Extract the (x, y) coordinate from the center of the cell holding the provided text.  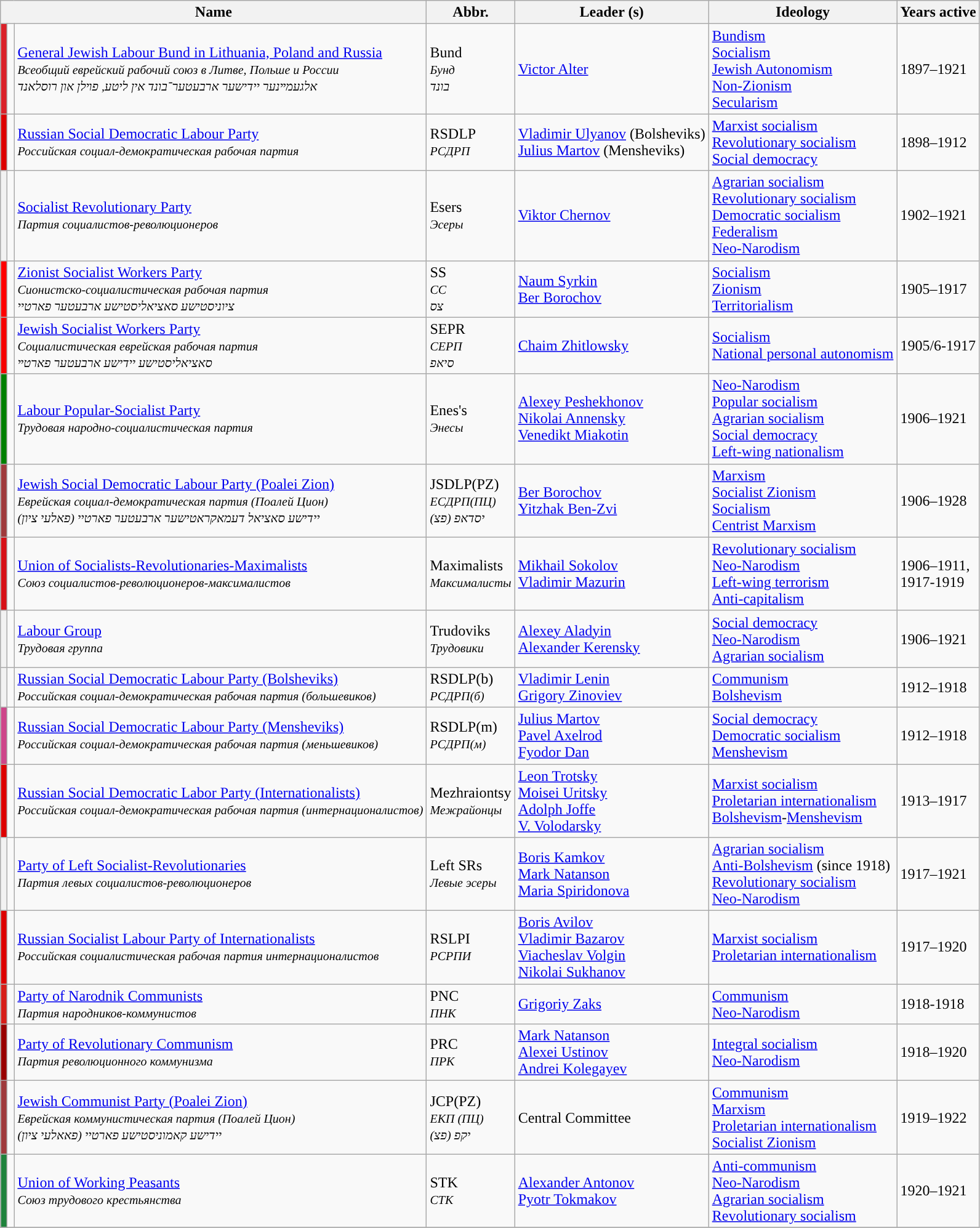
Socialist Revolutionary PartyПартия социалистов-революционеров (220, 216)
PNCПНК (470, 1004)
Alexey PeshekhonovNikolai AnnenskyVenedikt Miakotin (612, 419)
SocialismNational personal autonomism (803, 345)
MaximalistsМаксималисты (470, 574)
Boris KamkovMark NatansonMaria Spiridonova (612, 875)
Party of Left Socialist-RevolutionariesПартия левых социалистов-революционеров (220, 875)
JСP(PZ)ЕКП (ПЦ)יקפ (פצ) (470, 1117)
Boris AvilovVladimir BazarovViacheslav VolginNikolai Sukhanov (612, 947)
Vladimir Ulyanov (Bolsheviks)Julius Martov (Mensheviks) (612, 142)
STKСТК (470, 1191)
Union of Working PeasantsСоюз трудового крестьянства (220, 1191)
Chaim Zhitlowsky (612, 345)
MarxismSocialist ZionismSocialismCentrist Marxism (803, 500)
Leader (s) (612, 12)
Zionist Socialist Workers PartyСионистско-социалистическая рабочая партияציוניסטישע סאציאליסטישע ארבעטער פארטיי (220, 289)
1898–1912 (938, 142)
PRCПРК (470, 1052)
1917–1920 (938, 947)
Neo-NarodismPopular socialismAgrarian socialismSocial democracyLeft-wing nationalism (803, 419)
Leon TrotskyMoisei UritskyAdolph JoffeV. Volodarsky (612, 801)
Central Committee (612, 1117)
1918–1920 (938, 1052)
Left SRsЛевые эсеры (470, 875)
1918-1918 (938, 1004)
Alexander AntonovPyotr Tokmakov (612, 1191)
Party of Narodnik CommunistsПартия народников-коммунистов (220, 1004)
Party of Revolutionary CommunismПартия революционного коммунизма (220, 1052)
MezhraiontsyМежрайонцы (470, 801)
1920–1921 (938, 1191)
Marxist socialismRevolutionary socialismSocial democracy (803, 142)
Jewish Communist Party (Poalei Zion)Еврейская коммунистическая партия (Поалей Цион)יידישע קאמוניסטישע פארטיי (פאאלעי ציון) (220, 1117)
Abbr. (470, 12)
Vladimir LeninGrigory Zinoviev (612, 687)
Integral socialismNeo-Narodism (803, 1052)
Social democracyDemocratic socialismMenshevism (803, 735)
Name (214, 12)
TrudoviksТрудовики (470, 639)
Agrarian socialismRevolutionary socialismDemocratic socialismFederalismNeo-Narodism (803, 216)
Labour GroupТрудовая группа (220, 639)
1906–1911,1917-1919 (938, 574)
Mark NatansonAlexei UstinovAndrei Kolegayev (612, 1052)
Marxist socialismProletarian internationalismBolshevism-Menshevism (803, 801)
JSDLP(PZ)ЕСДРП(ПЦ)יסדאפ (פצ) (470, 500)
1919–1922 (938, 1117)
CommunismNeo-Narodism (803, 1004)
RSDLP(m)РСДРП(м) (470, 735)
Labour Popular-Socialist PartyТрудовая народно-социалистическая партия (220, 419)
1906–1928 (938, 500)
SEPRСЕРПסיאפ (470, 345)
Marxist socialismProletarian internationalism (803, 947)
CommunismMarxismProletarian internationalismSocialist Zionism (803, 1117)
1917–1921 (938, 875)
BundismSocialismJewish AutonomismNon-ZionismSecularism (803, 69)
Revolutionary socialismNeo-NarodismLeft-wing terrorismAnti-capitalism (803, 574)
Russian Social Democratic Labour Party (Mensheviks)Российская социал-демократическая рабочая партия (меньшевиков) (220, 735)
Alexey AladyinAlexander Kerensky (612, 639)
Ber BorochovYitzhak Ben-Zvi (612, 500)
SSССצס (470, 289)
Russian Social Democratic Labour PartyРоссийская социал-демократическая рабочая партия (220, 142)
EsersЭсеры (470, 216)
Agrarian socialismAnti-Bolshevism (since 1918)Revolutionary socialismNeo-Narodism (803, 875)
Victor Alter (612, 69)
CommunismBolshevism (803, 687)
Union of Socialists-Revolutionaries-MaximalistsСоюз социалистов-революционеров-максималистов (220, 574)
Naum SyrkinBer Borochov (612, 289)
Russian Socialist Labour Party of InternationalistsРоссийская социалистическая рабочая партия интернационалистов (220, 947)
SocialismZionismTerritorialism (803, 289)
Mikhail SokolovVladimir Mazurin (612, 574)
Grigoriy Zaks (612, 1004)
1905–1917 (938, 289)
Social democracyNeo-NarodismAgrarian socialism (803, 639)
Years active (938, 12)
1897–1921 (938, 69)
Russian Social Democratic Labor Party (Internationalists)Российская социал-демократическая рабочая партия (интернационалистов) (220, 801)
RSDLPРСДРП (470, 142)
1902–1921 (938, 216)
Viktor Chernov (612, 216)
BundБундבונד (470, 69)
Anti-communismNeo-NarodismAgrarian socialismRevolutionary socialism (803, 1191)
Ideology (803, 12)
Russian Social Democratic Labour Party (Bolsheviks)Российская социал-демократическая рабочая партия (большевиков) (220, 687)
Enes'sЭнесы (470, 419)
Jewish Socialist Workers PartyСоциалистическая еврейская рабочая партияסאציאליסטישע יידישע ארבעטער פארטײ (220, 345)
1905/6-1917 (938, 345)
1913–1917 (938, 801)
Julius MartovPavel AxelrodFyodor Dan (612, 735)
RSDLP(b)РСДРП(б) (470, 687)
RSLPIРСРПИ (470, 947)
